Detect which cell encompasses the target text, then output its (X, Y) center coordinate. 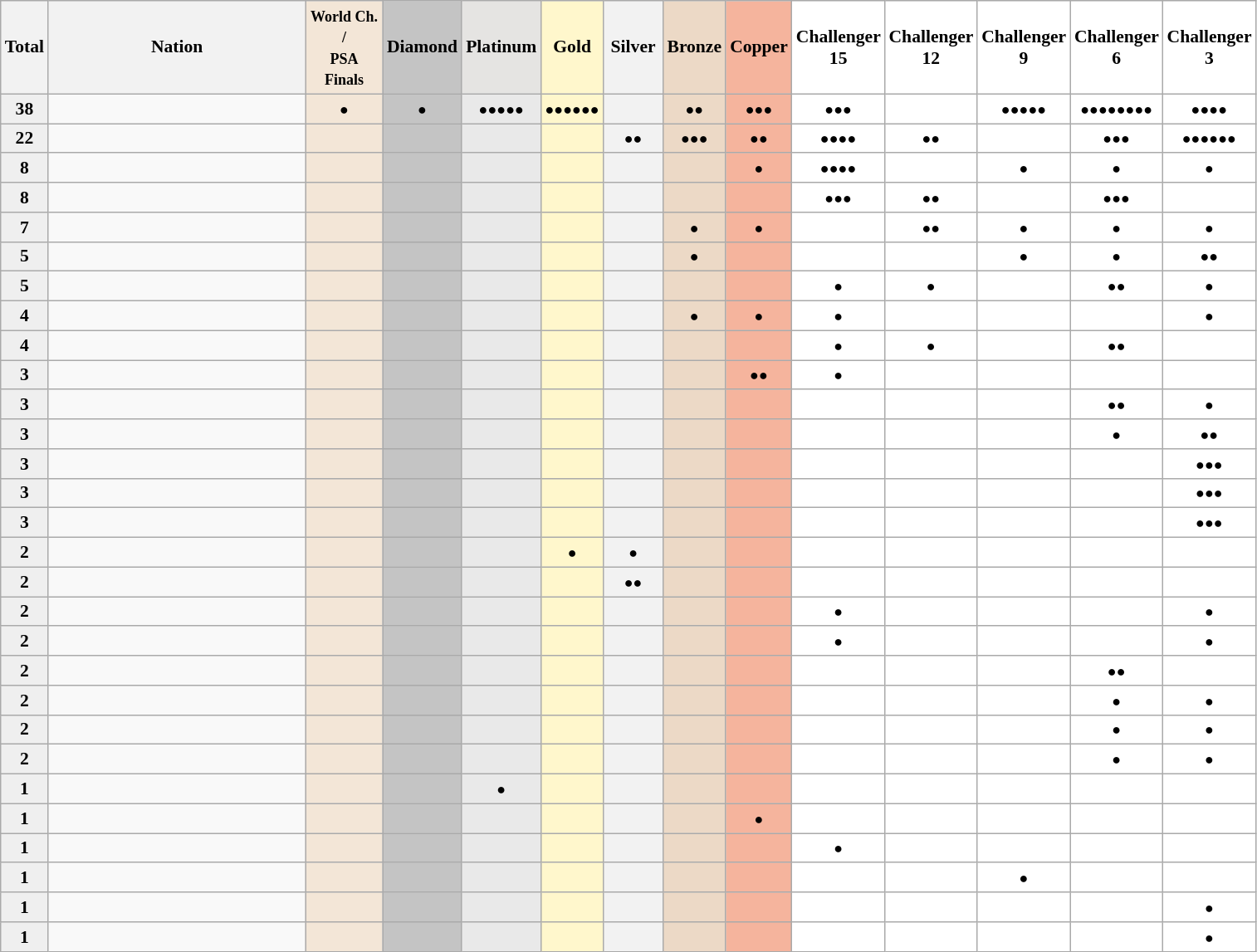
Platinum (501, 47)
Challenger 15 (839, 47)
38 (25, 109)
Challenger 6 (1117, 47)
Challenger 12 (931, 47)
Challenger 9 (1024, 47)
7 (25, 227)
Challenger 3 (1210, 47)
Diamond (422, 47)
Total (25, 47)
Silver (633, 47)
Copper (759, 47)
●●●●●●●● (1117, 109)
Gold (571, 47)
World Ch. /PSA Finals (344, 47)
22 (25, 139)
Nation (177, 47)
Bronze (694, 47)
